Scan for the cell matching the given text and deliver its (x, y) coordinate at center. 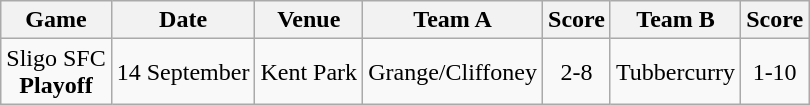
Grange/Cliffoney (453, 72)
Tubbercurry (675, 72)
Team A (453, 20)
Venue (309, 20)
Sligo SFCPlayoff (56, 72)
14 September (183, 72)
Game (56, 20)
Team B (675, 20)
1-10 (775, 72)
Date (183, 20)
Kent Park (309, 72)
2-8 (577, 72)
